Pinpoint the cell where the given text exists, returning its [x, y] midpoint coordinate. 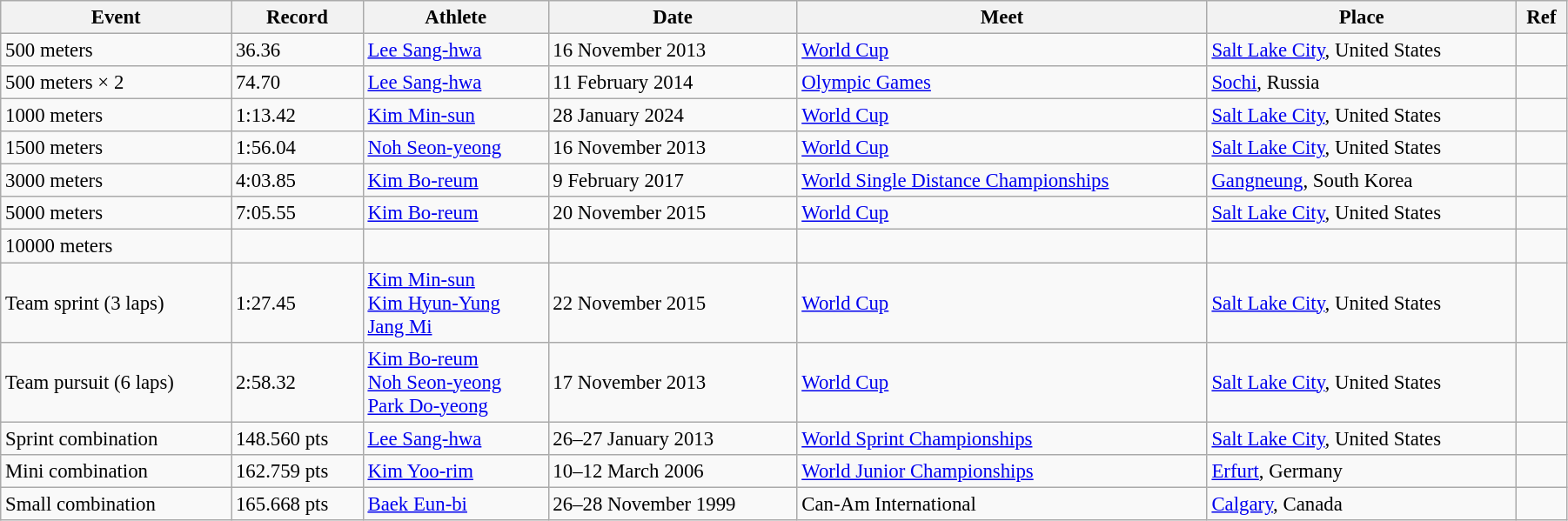
Kim Min-sun [456, 116]
7:05.55 [298, 213]
9 February 2017 [673, 181]
Mini combination [117, 471]
22 November 2015 [673, 303]
1:13.42 [298, 116]
500 meters × 2 [117, 83]
Date [673, 17]
162.759 pts [298, 471]
Sprint combination [117, 438]
26–27 January 2013 [673, 438]
Calgary, Canada [1361, 504]
4:03.85 [298, 181]
Kim Bo-reumNoh Seon-yeongPark Do-yeong [456, 382]
500 meters [117, 50]
World Sprint Championships [1002, 438]
Record [298, 17]
Kim Min-sunKim Hyun-YungJang Mi [456, 303]
Event [117, 17]
World Single Distance Championships [1002, 181]
Noh Seon-yeong [456, 148]
10000 meters [117, 246]
Ref [1541, 17]
Baek Eun-bi [456, 504]
Place [1361, 17]
1500 meters [117, 148]
Can-Am International [1002, 504]
Team pursuit (6 laps) [117, 382]
Olympic Games [1002, 83]
Team sprint (3 laps) [117, 303]
36.36 [298, 50]
28 January 2024 [673, 116]
1:27.45 [298, 303]
74.70 [298, 83]
2:58.32 [298, 382]
Meet [1002, 17]
1000 meters [117, 116]
Erfurt, Germany [1361, 471]
1:56.04 [298, 148]
165.668 pts [298, 504]
11 February 2014 [673, 83]
Sochi, Russia [1361, 83]
26–28 November 1999 [673, 504]
World Junior Championships [1002, 471]
5000 meters [117, 213]
148.560 pts [298, 438]
Small combination [117, 504]
3000 meters [117, 181]
20 November 2015 [673, 213]
Kim Yoo-rim [456, 471]
Athlete [456, 17]
Gangneung, South Korea [1361, 181]
10–12 March 2006 [673, 471]
17 November 2013 [673, 382]
